Return the [x, y] coordinate for the center point of the cell that contains the specified text.  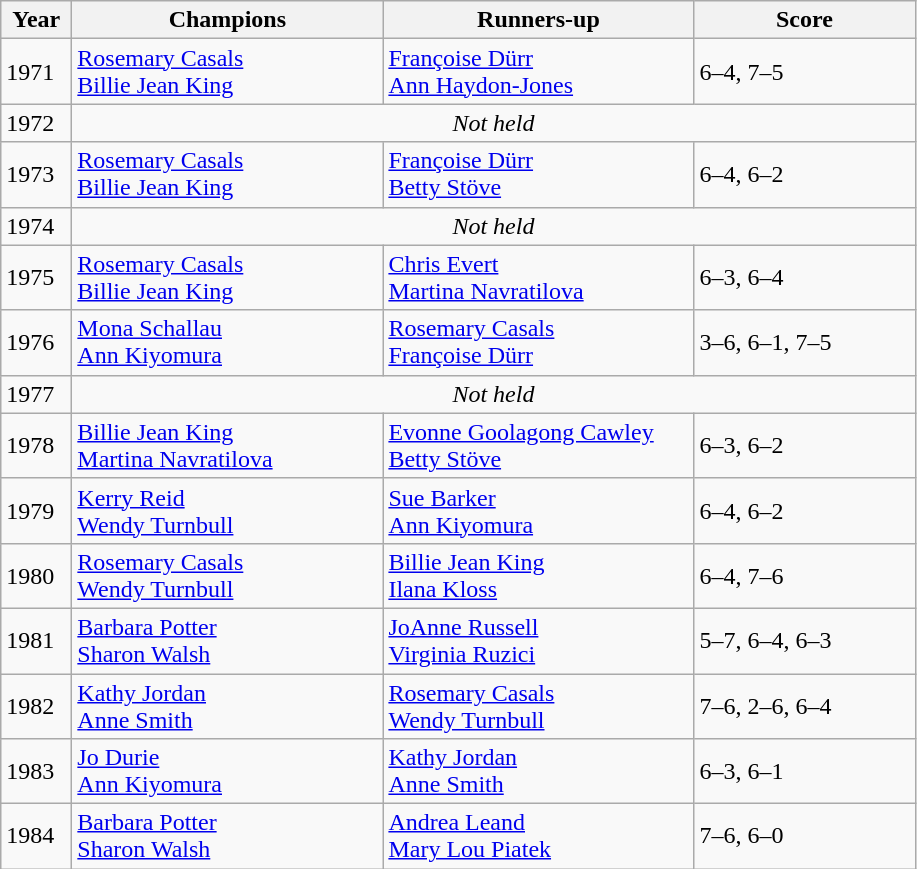
1972 [36, 123]
7–6, 6–0 [804, 836]
6–4, 7–5 [804, 72]
1982 [36, 706]
1973 [36, 174]
Andrea Leand Mary Lou Piatek [538, 836]
1976 [36, 342]
Jo Durie Ann Kiyomura [228, 772]
1983 [36, 772]
Sue Barker Ann Kiyomura [538, 510]
1979 [36, 510]
1977 [36, 394]
Françoise Dürr Ann Haydon-Jones [538, 72]
Billie Jean King Martina Navratilova [228, 446]
Chris Evert Martina Navratilova [538, 278]
Year [36, 20]
Evonne Goolagong Cawley Betty Stöve [538, 446]
Rosemary Casals Françoise Dürr [538, 342]
Billie Jean King Ilana Kloss [538, 576]
Mona Schallau Ann Kiyomura [228, 342]
JoAnne Russell Virginia Ruzici [538, 640]
6–3, 6–4 [804, 278]
Kerry Reid Wendy Turnbull [228, 510]
6–3, 6–1 [804, 772]
1975 [36, 278]
Runners-up [538, 20]
1974 [36, 226]
5–7, 6–4, 6–3 [804, 640]
1984 [36, 836]
7–6, 2–6, 6–4 [804, 706]
1980 [36, 576]
Score [804, 20]
3–6, 6–1, 7–5 [804, 342]
1978 [36, 446]
1971 [36, 72]
6–4, 7–6 [804, 576]
1981 [36, 640]
Champions [228, 20]
Françoise Dürr Betty Stöve [538, 174]
6–3, 6–2 [804, 446]
